Capture the cell that displays the provided text and extract its [x, y] central coordinate. 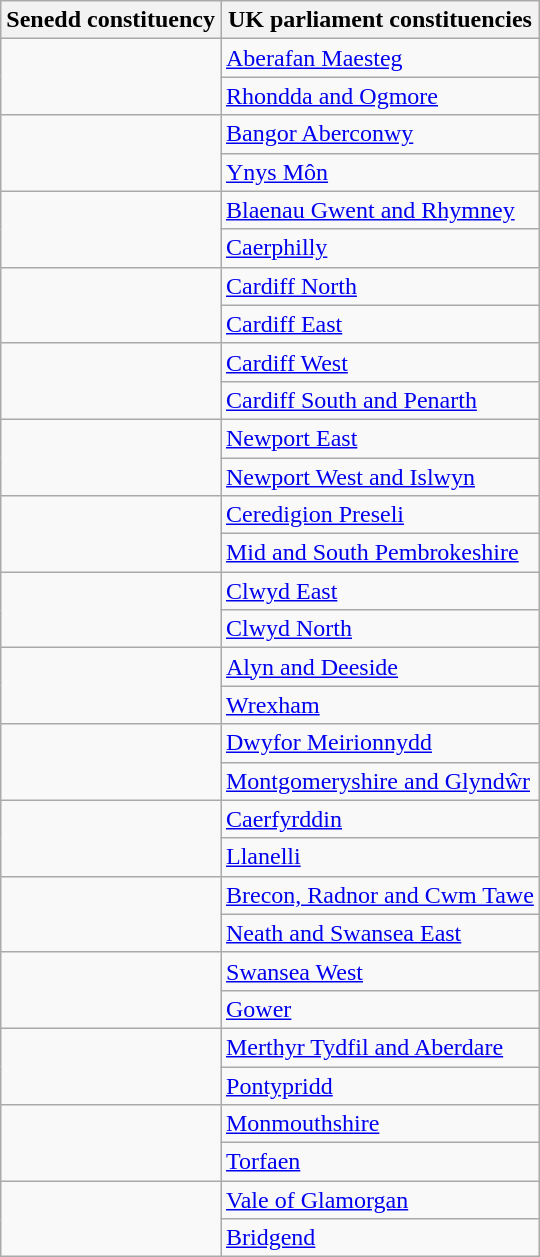
Newport East [380, 438]
Montgomeryshire and Glyndŵr [380, 781]
Monmouthshire [380, 1124]
Senedd constituency [111, 20]
Ynys Môn [380, 172]
Clwyd East [380, 591]
Vale of Glamorgan [380, 1200]
Torfaen [380, 1162]
Newport West and Islwyn [380, 477]
Rhondda and Ogmore [380, 96]
Caerphilly [380, 248]
Dwyfor Meirionnydd [380, 743]
Cardiff East [380, 324]
Llanelli [380, 857]
Aberafan Maesteg [380, 58]
UK parliament constituencies [380, 20]
Alyn and Deeside [380, 667]
Cardiff West [380, 362]
Pontypridd [380, 1085]
Swansea West [380, 971]
Mid and South Pembrokeshire [380, 553]
Clwyd North [380, 629]
Cardiff South and Penarth [380, 400]
Wrexham [380, 705]
Blaenau Gwent and Rhymney [380, 210]
Merthyr Tydfil and Aberdare [380, 1047]
Neath and Swansea East [380, 933]
Caerfyrddin [380, 819]
Brecon, Radnor and Cwm Tawe [380, 895]
Bridgend [380, 1238]
Gower [380, 1009]
Cardiff North [380, 286]
Bangor Aberconwy [380, 134]
Ceredigion Preseli [380, 515]
